Scan for the cell matching the given text and deliver its [x, y] coordinate at center. 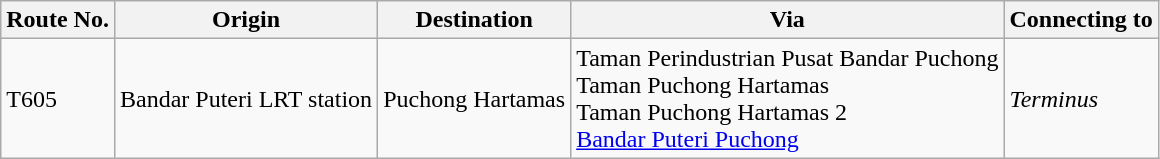
T605 [58, 98]
Via [788, 20]
Puchong Hartamas [474, 98]
Bandar Puteri LRT station [246, 98]
Destination [474, 20]
Terminus [1081, 98]
Connecting to [1081, 20]
Taman Perindustrian Pusat Bandar Puchong Taman Puchong Hartamas Taman Puchong Hartamas 2 Bandar Puteri Puchong [788, 98]
Origin [246, 20]
Route No. [58, 20]
